Locate the cell with the specified text and output its [X, Y] center coordinate. 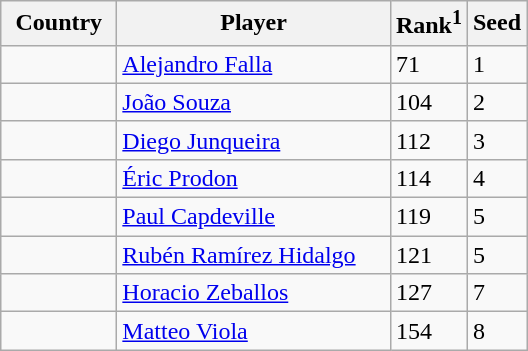
2 [496, 102]
Rank1 [428, 24]
3 [496, 140]
Horacio Zeballos [254, 293]
Alejandro Falla [254, 64]
Player [254, 24]
Matteo Viola [254, 331]
1 [496, 64]
Diego Junqueira [254, 140]
154 [428, 331]
119 [428, 217]
112 [428, 140]
Country [59, 24]
8 [496, 331]
127 [428, 293]
114 [428, 178]
71 [428, 64]
121 [428, 255]
João Souza [254, 102]
4 [496, 178]
Éric Prodon [254, 178]
Rubén Ramírez Hidalgo [254, 255]
7 [496, 293]
Paul Capdeville [254, 217]
Seed [496, 24]
104 [428, 102]
